Provide the (x, y) coordinate of the cell's center where the given text is located.  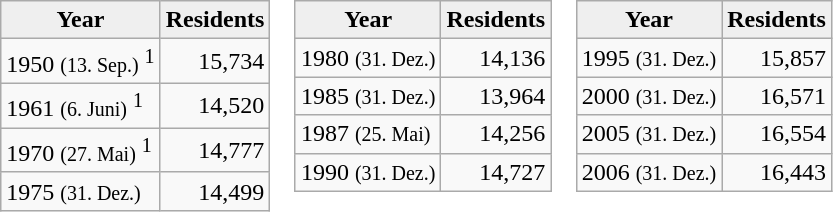
1990 (31. Dez.) (368, 172)
16,443 (777, 172)
14,777 (215, 150)
14,727 (496, 172)
16,571 (777, 96)
1985 (31. Dez.) (368, 96)
1995 (31. Dez.) (649, 58)
1975 (31. Dez.) (80, 191)
15,857 (777, 58)
14,256 (496, 134)
1980 (31. Dez.) (368, 58)
14,499 (215, 191)
1950 (13. Sep.) 1 (80, 62)
14,520 (215, 106)
1970 (27. Mai) 1 (80, 150)
2006 (31. Dez.) (649, 172)
1961 (6. Juni) 1 (80, 106)
16,554 (777, 134)
1987 (25. Mai) (368, 134)
13,964 (496, 96)
15,734 (215, 62)
2000 (31. Dez.) (649, 96)
2005 (31. Dez.) (649, 134)
14,136 (496, 58)
